For the text-containing cell, return its midpoint in (X, Y) coordinate format. 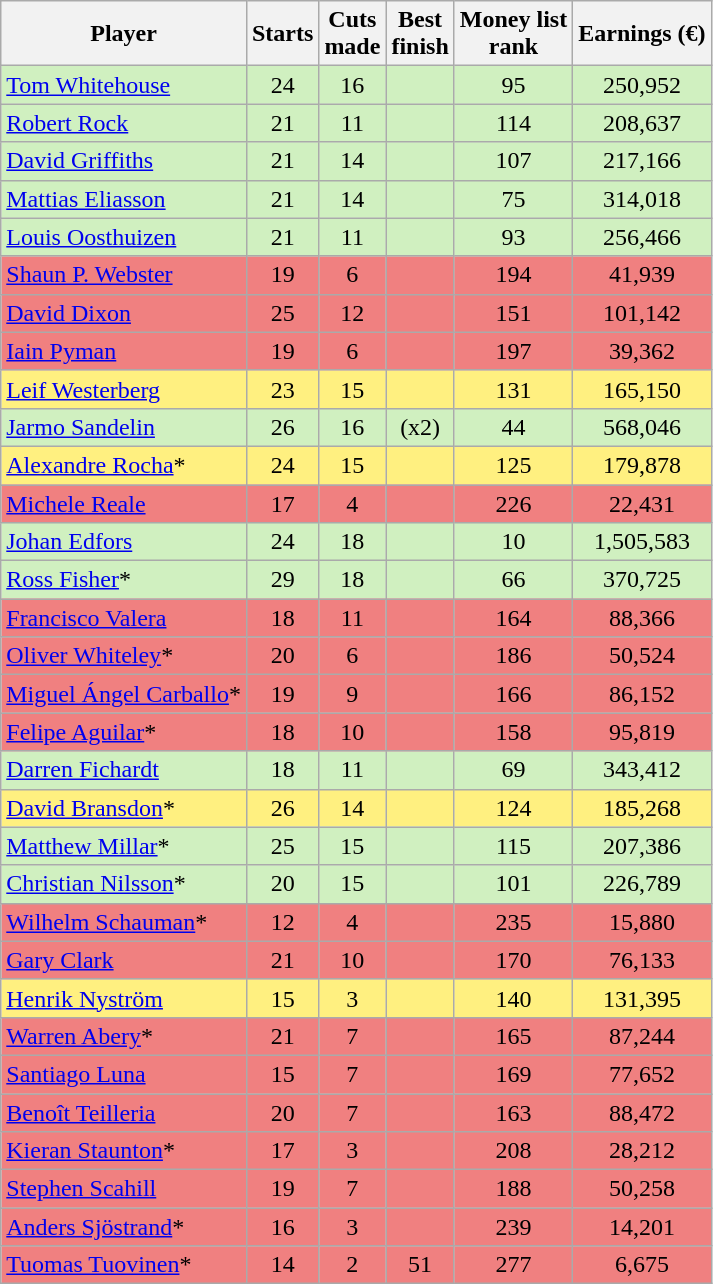
88,366 (642, 618)
David Dixon (124, 313)
343,412 (642, 770)
194 (513, 275)
101,142 (642, 313)
568,046 (642, 427)
170 (513, 960)
277 (513, 1265)
165,150 (642, 389)
208,637 (642, 123)
197 (513, 351)
Jarmo Sandelin (124, 427)
Tom Whitehouse (124, 85)
158 (513, 732)
Mattias Eliasson (124, 199)
124 (513, 808)
9 (352, 694)
164 (513, 618)
Oliver Whiteley* (124, 656)
Warren Abery* (124, 1036)
114 (513, 123)
David Bransdon* (124, 808)
Stephen Scahill (124, 1189)
226 (513, 503)
166 (513, 694)
Money listrank (513, 34)
41,939 (642, 275)
107 (513, 161)
Shaun P. Webster (124, 275)
95,819 (642, 732)
Santiago Luna (124, 1074)
23 (282, 389)
2 (352, 1265)
151 (513, 313)
256,466 (642, 237)
Miguel Ángel Carballo* (124, 694)
Bestfinish (420, 34)
186 (513, 656)
50,524 (642, 656)
314,018 (642, 199)
115 (513, 846)
50,258 (642, 1189)
185,268 (642, 808)
93 (513, 237)
101 (513, 884)
Wilhelm Schauman* (124, 922)
Johan Edfors (124, 542)
15,880 (642, 922)
370,725 (642, 580)
Michele Reale (124, 503)
22,431 (642, 503)
Christian Nilsson* (124, 884)
39,362 (642, 351)
29 (282, 580)
76,133 (642, 960)
David Griffiths (124, 161)
Matthew Millar* (124, 846)
Robert Rock (124, 123)
Kieran Staunton* (124, 1151)
179,878 (642, 465)
66 (513, 580)
Anders Sjöstrand* (124, 1227)
188 (513, 1189)
88,472 (642, 1113)
169 (513, 1074)
44 (513, 427)
250,952 (642, 85)
Ross Fisher* (124, 580)
Gary Clark (124, 960)
75 (513, 199)
28,212 (642, 1151)
(x2) (420, 427)
Henrik Nyström (124, 998)
165 (513, 1036)
77,652 (642, 1074)
95 (513, 85)
Darren Fichardt (124, 770)
Felipe Aguilar* (124, 732)
Starts (282, 34)
Iain Pyman (124, 351)
Tuomas Tuovinen* (124, 1265)
Benoît Teilleria (124, 1113)
87,244 (642, 1036)
207,386 (642, 846)
131 (513, 389)
Louis Oosthuizen (124, 237)
239 (513, 1227)
6,675 (642, 1265)
125 (513, 465)
14,201 (642, 1227)
235 (513, 922)
208 (513, 1151)
Player (124, 34)
226,789 (642, 884)
1,505,583 (642, 542)
131,395 (642, 998)
51 (420, 1265)
Leif Westerberg (124, 389)
140 (513, 998)
163 (513, 1113)
69 (513, 770)
Francisco Valera (124, 618)
Earnings (€) (642, 34)
Cutsmade (352, 34)
217,166 (642, 161)
Alexandre Rocha* (124, 465)
86,152 (642, 694)
